Pinpoint the cell where the given text exists, returning its (X, Y) midpoint coordinate. 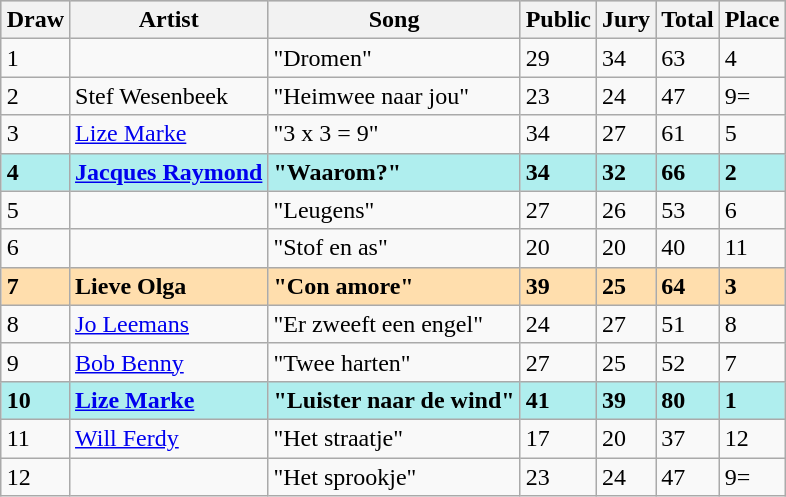
"3 x 3 = 9" (394, 134)
"Leugens" (394, 210)
9 (35, 362)
Jo Leemans (169, 324)
Jacques Raymond (169, 172)
Public (558, 20)
"Dromen" (394, 58)
10 (35, 400)
Draw (35, 20)
Place (752, 20)
64 (688, 286)
Stef Wesenbeek (169, 96)
"Er zweeft een engel" (394, 324)
"Het straatje" (394, 438)
52 (688, 362)
53 (688, 210)
29 (558, 58)
80 (688, 400)
51 (688, 324)
"Stof en as" (394, 248)
Song (394, 20)
Artist (169, 20)
"Het sprookje" (394, 477)
Will Ferdy (169, 438)
"Luister naar de wind" (394, 400)
Jury (626, 20)
"Waarom?" (394, 172)
Lieve Olga (169, 286)
"Twee harten" (394, 362)
61 (688, 134)
41 (558, 400)
Total (688, 20)
40 (688, 248)
66 (688, 172)
"Con amore" (394, 286)
63 (688, 58)
26 (626, 210)
Bob Benny (169, 362)
"Heimwee naar jou" (394, 96)
17 (558, 438)
37 (688, 438)
32 (626, 172)
